From the cell containing the given text, extract its center point as (X, Y) coordinate. 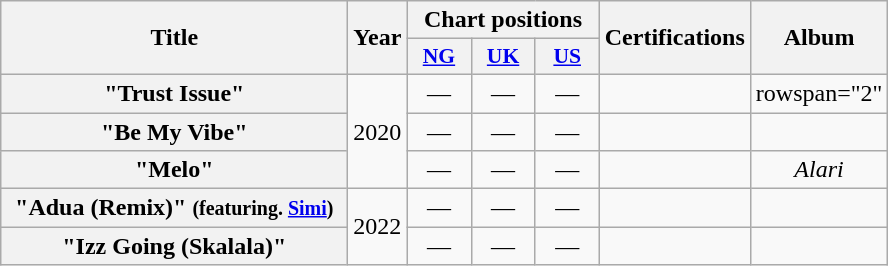
Chart positions (503, 20)
Title (174, 38)
"Be My Vibe" (174, 131)
2020 (378, 131)
2022 (378, 227)
"Trust Issue" (174, 93)
Certifications (674, 38)
Album (819, 38)
rowspan="2" (819, 93)
"Melo" (174, 170)
Year (378, 38)
"Izz Going (Skalala)" (174, 246)
US (567, 57)
"Adua (Remix)" (featuring. Simi) (174, 208)
NG (439, 57)
Alari (819, 170)
UK (503, 57)
